Return [X, Y] of the center of cell containing provided text 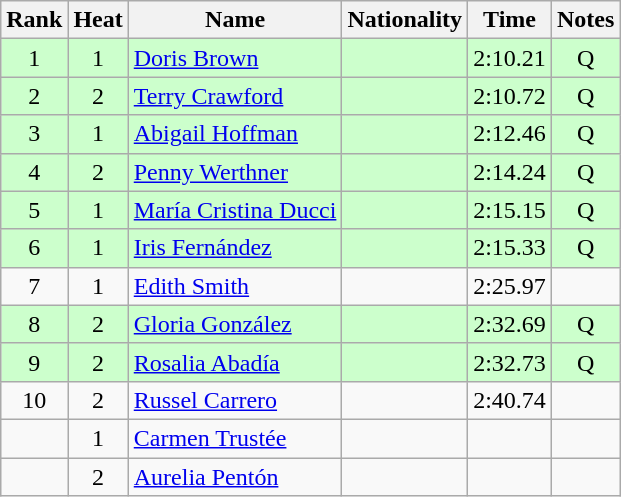
Notes [585, 20]
Aurelia Pentón [235, 477]
Rosalia Abadía [235, 362]
Time [510, 20]
2:32.73 [510, 362]
9 [34, 362]
Carmen Trustée [235, 438]
2:14.24 [510, 172]
2:25.97 [510, 286]
2:10.72 [510, 96]
10 [34, 400]
Terry Crawford [235, 96]
8 [34, 324]
2:15.15 [510, 210]
5 [34, 210]
Edith Smith [235, 286]
Russel Carrero [235, 400]
2:15.33 [510, 248]
María Cristina Ducci [235, 210]
Doris Brown [235, 58]
6 [34, 248]
Nationality [405, 20]
Penny Werthner [235, 172]
2:32.69 [510, 324]
Heat [98, 20]
2:40.74 [510, 400]
Gloria González [235, 324]
3 [34, 134]
4 [34, 172]
Abigail Hoffman [235, 134]
7 [34, 286]
Rank [34, 20]
2:10.21 [510, 58]
2:12.46 [510, 134]
Name [235, 20]
Iris Fernández [235, 248]
